Pinpoint the cell where the given text exists, returning its [X, Y] midpoint coordinate. 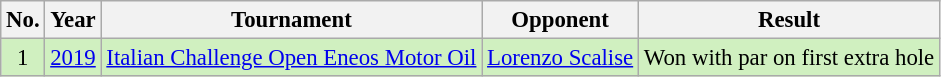
Lorenzo Scalise [560, 58]
Tournament [292, 20]
No. [23, 20]
Year [73, 20]
Italian Challenge Open Eneos Motor Oil [292, 58]
Won with par on first extra hole [788, 58]
Opponent [560, 20]
Result [788, 20]
2019 [73, 58]
1 [23, 58]
